Detect which cell encompasses the target text, then output its (x, y) center coordinate. 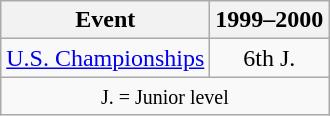
U.S. Championships (106, 58)
1999–2000 (270, 20)
Event (106, 20)
6th J. (270, 58)
J. = Junior level (165, 96)
